Locate the cell with the specified text and output its [X, Y] center coordinate. 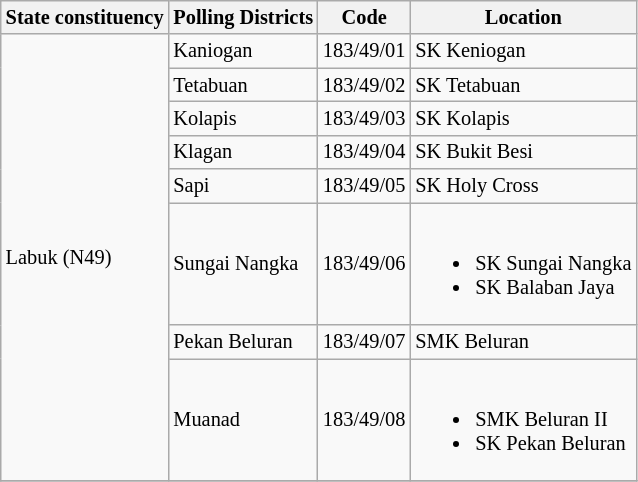
Sungai Nangka [243, 263]
183/49/03 [364, 118]
SMK Beluran [523, 342]
SK Kolapis [523, 118]
SK Tetabuan [523, 85]
SMK Beluran IISK Pekan Beluran [523, 419]
Muanad [243, 419]
183/49/07 [364, 342]
Labuk (N49) [85, 258]
Kolapis [243, 118]
183/49/08 [364, 419]
Sapi [243, 186]
Pekan Beluran [243, 342]
SK Holy Cross [523, 186]
183/49/01 [364, 51]
Kaniogan [243, 51]
183/49/04 [364, 152]
SK Keniogan [523, 51]
Polling Districts [243, 17]
Code [364, 17]
Klagan [243, 152]
SK Bukit Besi [523, 152]
183/49/05 [364, 186]
SK Sungai NangkaSK Balaban Jaya [523, 263]
Tetabuan [243, 85]
State constituency [85, 17]
183/49/06 [364, 263]
183/49/02 [364, 85]
Location [523, 17]
